Determine the [x, y] coordinate at the center of the cell enclosing the given text.  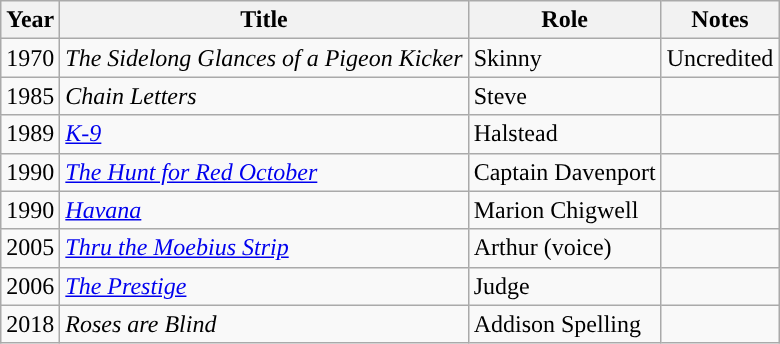
Year [30, 20]
K-9 [264, 134]
Skinny [564, 58]
Role [564, 20]
2006 [30, 286]
Notes [720, 20]
2018 [30, 324]
Title [264, 20]
1985 [30, 96]
Thru the Moebius Strip [264, 248]
Uncredited [720, 58]
Chain Letters [264, 96]
Arthur (voice) [564, 248]
Halstead [564, 134]
Addison Spelling [564, 324]
Roses are Blind [264, 324]
Captain Davenport [564, 172]
Judge [564, 286]
1970 [30, 58]
The Sidelong Glances of a Pigeon Kicker [264, 58]
2005 [30, 248]
1989 [30, 134]
The Prestige [264, 286]
Marion Chigwell [564, 210]
The Hunt for Red October [264, 172]
Steve [564, 96]
Havana [264, 210]
